Return (X, Y) of the center of cell containing provided text 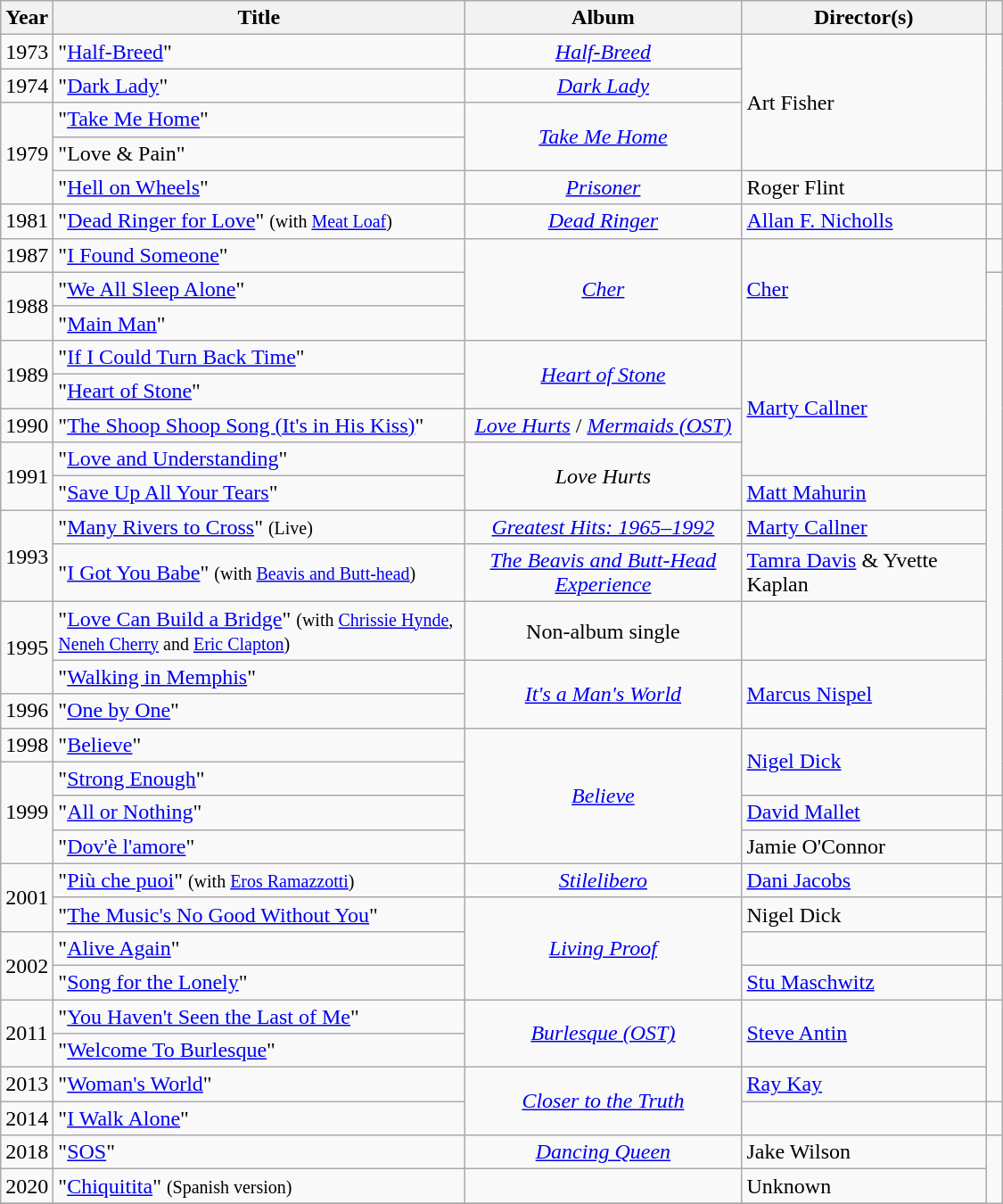
Director(s) (864, 18)
1995 (27, 647)
Matt Mahurin (864, 493)
"Save Up All Your Tears" (259, 493)
2020 (27, 1186)
1979 (27, 153)
"Believe" (259, 745)
"Strong Enough" (259, 779)
"Hell on Wheels" (259, 187)
David Mallet (864, 812)
"I Found Someone" (259, 255)
"One by One" (259, 711)
"Many Rivers to Cross" (Live) (259, 527)
"Dark Lady" (259, 86)
Year (27, 18)
Steve Antin (864, 1033)
"The Music's No Good Without You" (259, 914)
"Chiquitita" (Spanish version) (259, 1186)
"Dead Ringer for Love" (with Meat Loaf) (259, 221)
It's a Man's World (603, 694)
1993 (27, 557)
1996 (27, 711)
Heart of Stone (603, 374)
1999 (27, 812)
Stilelibero (603, 880)
"You Haven't Seen the Last of Me" (259, 1016)
"I Walk Alone" (259, 1118)
Unknown (864, 1186)
"Più che puoi" (with Eros Ramazzotti) (259, 880)
"If I Could Turn Back Time" (259, 357)
Half-Breed (603, 52)
"All or Nothing" (259, 812)
Title (259, 18)
Marcus Nispel (864, 694)
2013 (27, 1084)
Believe (603, 796)
Living Proof (603, 948)
2001 (27, 897)
Jamie O'Connor (864, 846)
Dead Ringer (603, 221)
"I Got You Babe" (with Beavis and Butt-head) (259, 573)
Closer to the Truth (603, 1101)
Burlesque (OST) (603, 1033)
Ray Kay (864, 1084)
1987 (27, 255)
"Love & Pain" (259, 153)
"Love Can Build a Bridge" (with Chrissie Hynde, Neneh Cherry and Eric Clapton) (259, 631)
"The Shoop Shoop Song (It's in His Kiss)" (259, 425)
Non-album single (603, 631)
1991 (27, 476)
"Half-Breed" (259, 52)
1989 (27, 374)
Jake Wilson (864, 1152)
Stu Maschwitz (864, 982)
1988 (27, 306)
Prisoner (603, 187)
"Love and Understanding" (259, 459)
"We All Sleep Alone" (259, 289)
"Walking in Memphis" (259, 677)
"Take Me Home" (259, 120)
"Heart of Stone" (259, 391)
"Song for the Lonely" (259, 982)
Dancing Queen (603, 1152)
Allan F. Nicholls (864, 221)
Roger Flint (864, 187)
2002 (27, 965)
Album (603, 18)
1998 (27, 745)
Love Hurts (603, 476)
1974 (27, 86)
1990 (27, 425)
2011 (27, 1033)
Dani Jacobs (864, 880)
Take Me Home (603, 136)
"Main Man" (259, 323)
2014 (27, 1118)
Greatest Hits: 1965–1992 (603, 527)
Dark Lady (603, 86)
2018 (27, 1152)
The Beavis and Butt-Head Experience (603, 573)
"Woman's World" (259, 1084)
1973 (27, 52)
Love Hurts / Mermaids (OST) (603, 425)
1981 (27, 221)
"SOS" (259, 1152)
Art Fisher (864, 103)
"Welcome To Burlesque" (259, 1051)
Tamra Davis & Yvette Kaplan (864, 573)
"Alive Again" (259, 948)
"Dov'è l'amore" (259, 846)
